Find where the given text appears and provide that cell's center as [X, Y] coordinate. 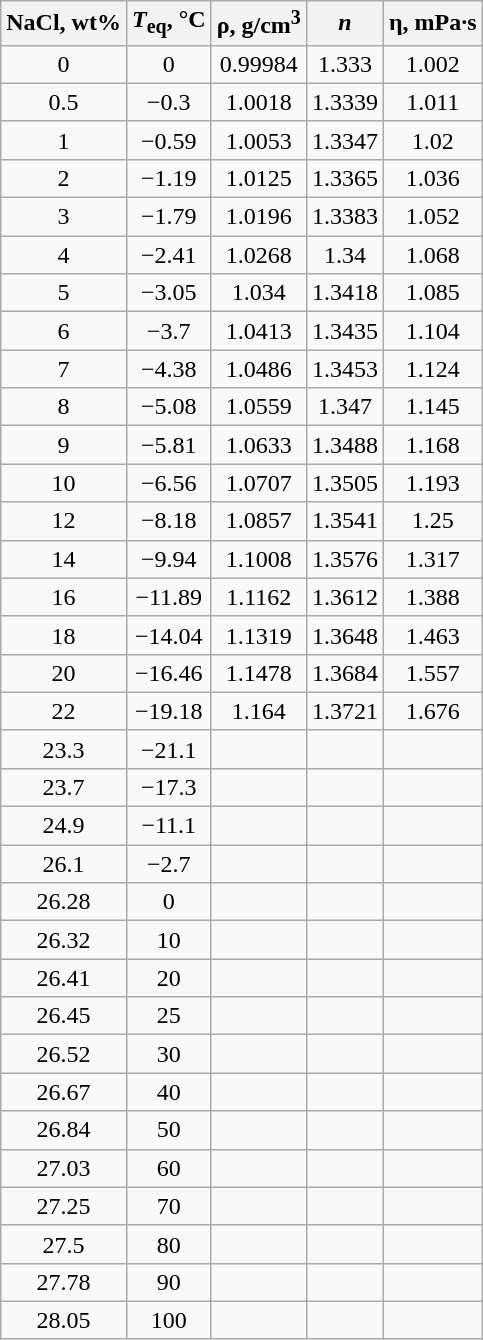
1.0053 [258, 140]
1.3418 [344, 293]
1.3576 [344, 559]
−1.79 [168, 217]
1.3383 [344, 217]
26.52 [64, 1054]
22 [64, 711]
1.25 [432, 521]
5 [64, 293]
0.5 [64, 102]
1.3612 [344, 597]
−9.94 [168, 559]
1.3505 [344, 483]
0.99984 [258, 64]
1 [64, 140]
1.3684 [344, 673]
−0.3 [168, 102]
−2.7 [168, 864]
1.085 [432, 293]
30 [168, 1054]
1.0196 [258, 217]
1.3541 [344, 521]
12 [64, 521]
1.333 [344, 64]
1.0707 [258, 483]
1.463 [432, 635]
1.104 [432, 331]
50 [168, 1130]
1.002 [432, 64]
25 [168, 1016]
1.011 [432, 102]
η, mPa·s [432, 24]
1.168 [432, 445]
1.0857 [258, 521]
26.41 [64, 978]
100 [168, 1320]
1.0268 [258, 255]
6 [64, 331]
−3.05 [168, 293]
1.3453 [344, 369]
23.3 [64, 749]
60 [168, 1168]
26.28 [64, 902]
−19.18 [168, 711]
80 [168, 1244]
8 [64, 407]
26.45 [64, 1016]
−11.89 [168, 597]
2 [64, 178]
−21.1 [168, 749]
1.3339 [344, 102]
−3.7 [168, 331]
1.317 [432, 559]
27.03 [64, 1168]
−14.04 [168, 635]
9 [64, 445]
−5.81 [168, 445]
14 [64, 559]
27.25 [64, 1206]
1.052 [432, 217]
1.034 [258, 293]
3 [64, 217]
1.0413 [258, 331]
−17.3 [168, 787]
1.193 [432, 483]
18 [64, 635]
27.5 [64, 1244]
26.67 [64, 1092]
−16.46 [168, 673]
26.1 [64, 864]
1.02 [432, 140]
1.388 [432, 597]
−0.59 [168, 140]
1.0486 [258, 369]
n [344, 24]
−2.41 [168, 255]
−4.38 [168, 369]
1.3488 [344, 445]
NaCl, wt% [64, 24]
1.0018 [258, 102]
70 [168, 1206]
1.557 [432, 673]
1.1319 [258, 635]
1.0559 [258, 407]
Teq, °C [168, 24]
ρ, g/cm3 [258, 24]
1.0125 [258, 178]
1.3648 [344, 635]
1.124 [432, 369]
−6.56 [168, 483]
7 [64, 369]
16 [64, 597]
26.32 [64, 940]
4 [64, 255]
1.3347 [344, 140]
1.145 [432, 407]
1.3721 [344, 711]
−1.19 [168, 178]
1.164 [258, 711]
1.1008 [258, 559]
26.84 [64, 1130]
90 [168, 1282]
40 [168, 1092]
1.347 [344, 407]
1.068 [432, 255]
−5.08 [168, 407]
1.3435 [344, 331]
1.1162 [258, 597]
1.34 [344, 255]
−8.18 [168, 521]
1.3365 [344, 178]
28.05 [64, 1320]
24.9 [64, 826]
1.0633 [258, 445]
1.036 [432, 178]
23.7 [64, 787]
1.1478 [258, 673]
1.676 [432, 711]
−11.1 [168, 826]
27.78 [64, 1282]
